Scan for the cell matching the given text and deliver its (x, y) coordinate at center. 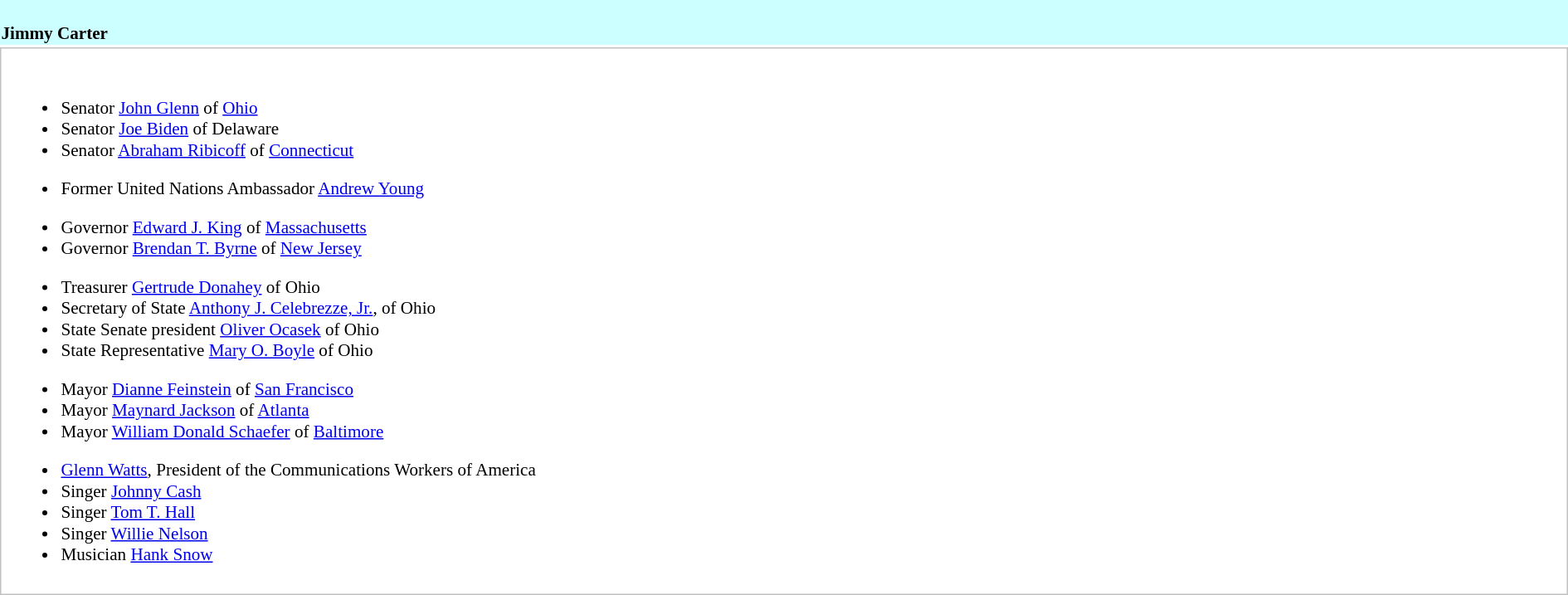
Jimmy Carter (784, 22)
